Find where the given text appears and provide that cell's center as (X, Y) coordinate. 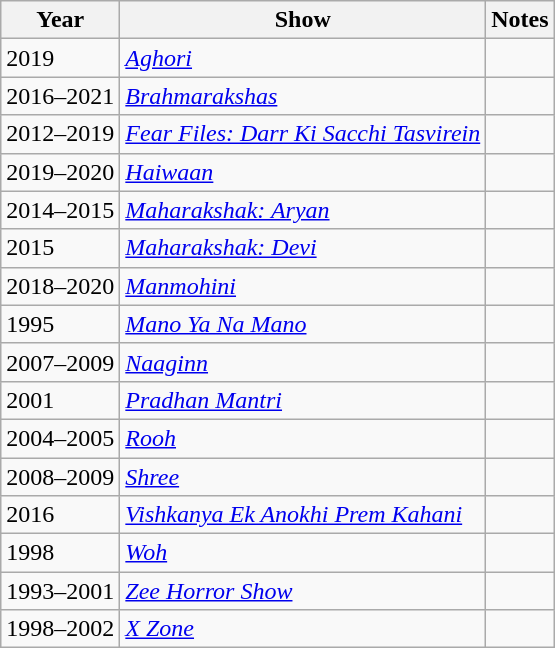
Notes (520, 20)
Pradhan Mantri (303, 400)
2001 (60, 400)
2016–2021 (60, 96)
2019 (60, 58)
1998 (60, 553)
Haiwaan (303, 172)
2004–2005 (60, 438)
2014–2015 (60, 210)
Woh (303, 553)
Brahmarakshas (303, 96)
Vishkanya Ek Anokhi Prem Kahani (303, 515)
1993–2001 (60, 591)
Naaginn (303, 362)
2016 (60, 515)
Year (60, 20)
Shree (303, 477)
Fear Files: Darr Ki Sacchi Tasvirein (303, 134)
Aghori (303, 58)
1995 (60, 324)
2007–2009 (60, 362)
Maharakshak: Aryan (303, 210)
Maharakshak: Devi (303, 248)
2018–2020 (60, 286)
Manmohini (303, 286)
Rooh (303, 438)
2012–2019 (60, 134)
2008–2009 (60, 477)
2015 (60, 248)
2019–2020 (60, 172)
Zee Horror Show (303, 591)
X Zone (303, 629)
Show (303, 20)
1998–2002 (60, 629)
Mano Ya Na Mano (303, 324)
